Determine the [X, Y] coordinate at the center of the cell enclosing the given text.  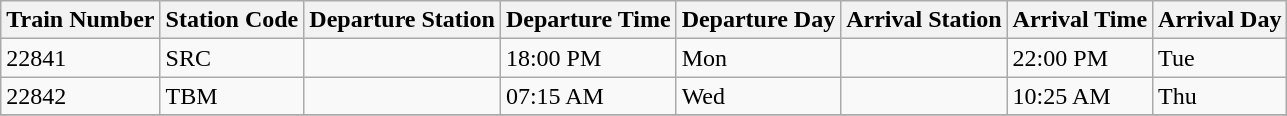
Arrival Day [1220, 20]
22841 [80, 58]
SRC [232, 58]
Station Code [232, 20]
Thu [1220, 96]
Tue [1220, 58]
Departure Station [402, 20]
Train Number [80, 20]
TBM [232, 96]
Arrival Time [1080, 20]
Departure Day [758, 20]
22842 [80, 96]
Wed [758, 96]
Mon [758, 58]
Arrival Station [924, 20]
Departure Time [588, 20]
18:00 PM [588, 58]
07:15 AM [588, 96]
22:00 PM [1080, 58]
10:25 AM [1080, 96]
